Capture the cell that displays the provided text and extract its [x, y] central coordinate. 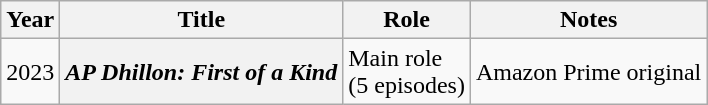
2023 [30, 72]
Main role (5 episodes) [407, 72]
Amazon Prime original [588, 72]
Role [407, 20]
AP Dhillon: First of a Kind [202, 72]
Year [30, 20]
Title [202, 20]
Notes [588, 20]
